Identify which cell holds the provided text, then report its (X, Y) central coordinate. 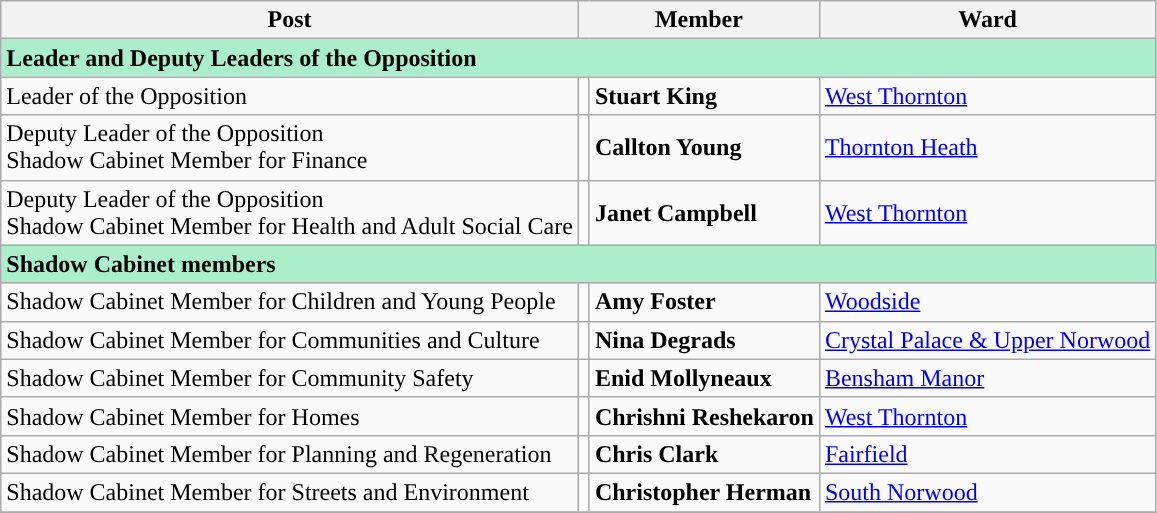
Stuart King (704, 96)
Chris Clark (704, 454)
Fairfield (987, 454)
Shadow Cabinet Member for Planning and Regeneration (290, 454)
Crystal Palace & Upper Norwood (987, 340)
Shadow Cabinet Member for Homes (290, 416)
Shadow Cabinet members (578, 264)
Shadow Cabinet Member for Streets and Environment (290, 492)
Bensham Manor (987, 378)
Leader and Deputy Leaders of the Opposition (578, 58)
South Norwood (987, 492)
Deputy Leader of the OppositionShadow Cabinet Member for Health and Adult Social Care (290, 212)
Post (290, 20)
Chrishni Reshekaron (704, 416)
Thornton Heath (987, 148)
Member (698, 20)
Shadow Cabinet Member for Communities and Culture (290, 340)
Leader of the Opposition (290, 96)
Nina Degrads (704, 340)
Callton Young (704, 148)
Woodside (987, 302)
Enid Mollyneaux (704, 378)
Amy Foster (704, 302)
Ward (987, 20)
Shadow Cabinet Member for Children and Young People (290, 302)
Janet Campbell (704, 212)
Shadow Cabinet Member for Community Safety (290, 378)
Christopher Herman (704, 492)
Deputy Leader of the OppositionShadow Cabinet Member for Finance (290, 148)
